Locate the cell with the specified text and output its [X, Y] center coordinate. 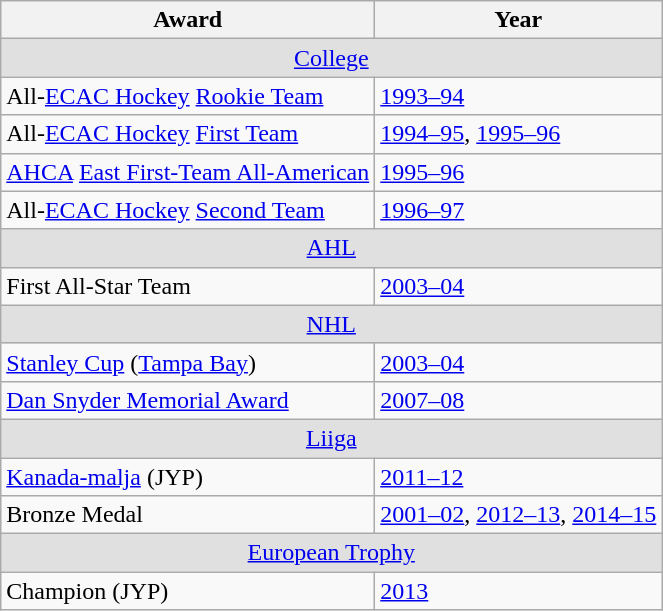
Dan Snyder Memorial Award [188, 400]
1993–94 [518, 96]
All-ECAC Hockey Rookie Team [188, 96]
2013 [518, 591]
First All-Star Team [188, 286]
NHL [332, 324]
All-ECAC Hockey First Team [188, 134]
Stanley Cup (Tampa Bay) [188, 362]
College [332, 58]
2011–12 [518, 477]
Kanada-malja (JYP) [188, 477]
All-ECAC Hockey Second Team [188, 210]
Liiga [332, 438]
AHL [332, 248]
Champion (JYP) [188, 591]
1995–96 [518, 172]
AHCA East First-Team All-American [188, 172]
2007–08 [518, 400]
Bronze Medal [188, 515]
Year [518, 20]
2001–02, 2012–13, 2014–15 [518, 515]
European Trophy [332, 553]
1994–95, 1995–96 [518, 134]
Award [188, 20]
1996–97 [518, 210]
